Find where the given text appears and provide that cell's center as [x, y] coordinate. 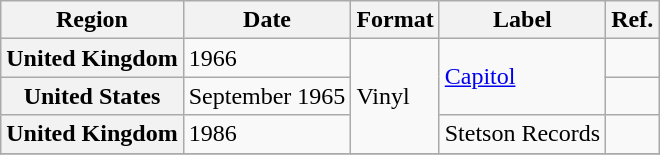
Region [92, 20]
Capitol [522, 77]
Format [395, 20]
Label [522, 20]
September 1965 [267, 96]
Stetson Records [522, 134]
Vinyl [395, 96]
United States [92, 96]
Ref. [632, 20]
1986 [267, 134]
1966 [267, 58]
Date [267, 20]
